Capture the cell that displays the provided text and extract its (X, Y) central coordinate. 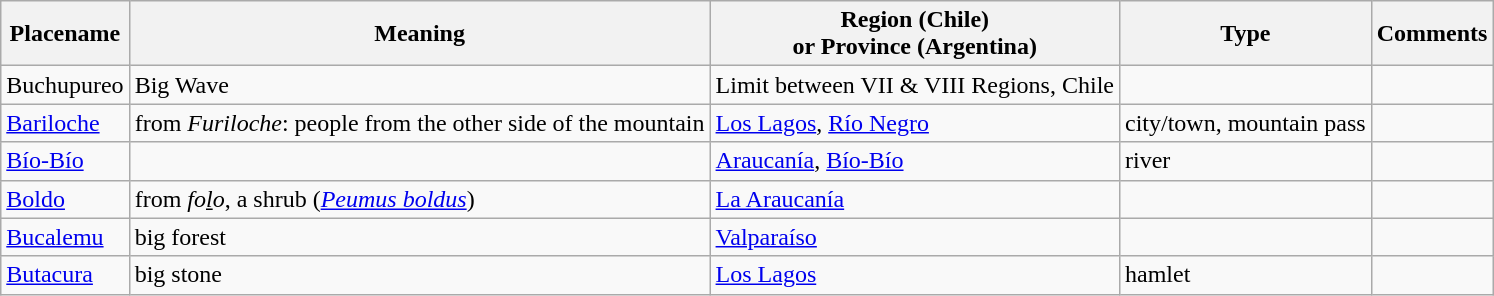
Limit between VII & VIII Regions, Chile (914, 85)
city/town, mountain pass (1245, 123)
from folo, a shrub (Peumus boldus) (420, 199)
Bío-Bío (65, 161)
hamlet (1245, 275)
from Furiloche: people from the other side of the mountain (420, 123)
Placename (65, 34)
Valparaíso (914, 237)
Butacura (65, 275)
Buchupureo (65, 85)
big stone (420, 275)
Bariloche (65, 123)
Bucalemu (65, 237)
big forest (420, 237)
Boldo (65, 199)
La Araucanía (914, 199)
Los Lagos (914, 275)
Type (1245, 34)
Araucanía, Bío-Bío (914, 161)
Comments (1432, 34)
Region (Chile)or Province (Argentina) (914, 34)
Big Wave (420, 85)
Los Lagos, Río Negro (914, 123)
Meaning (420, 34)
river (1245, 161)
